Determine the [x, y] coordinate at the center of the cell enclosing the given text.  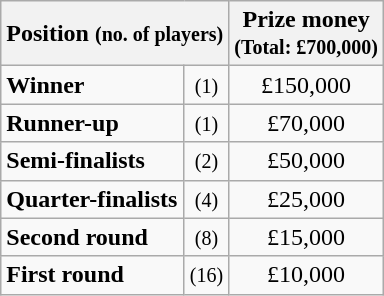
(16) [206, 275]
Winner [92, 85]
Runner-up [92, 123]
(8) [206, 237]
£25,000 [306, 199]
£70,000 [306, 123]
Semi-finalists [92, 161]
£10,000 [306, 275]
Quarter-finalists [92, 199]
(2) [206, 161]
Prize money(Total: £700,000) [306, 34]
Position (no. of players) [115, 34]
First round [92, 275]
(4) [206, 199]
£15,000 [306, 237]
£150,000 [306, 85]
£50,000 [306, 161]
Second round [92, 237]
